Scan for the cell matching the given text and deliver its (X, Y) coordinate at center. 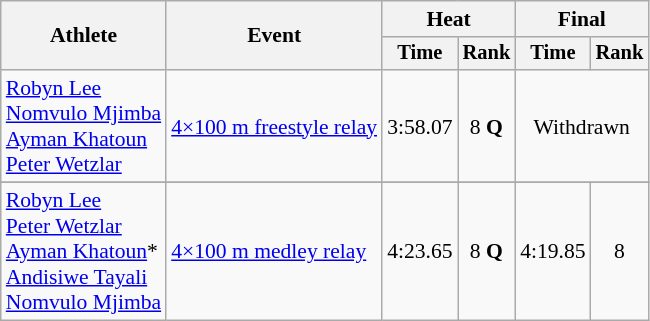
Athlete (84, 36)
Robyn LeeNomvulo MjimbaAyman KhatounPeter Wetzlar (84, 126)
Event (274, 36)
4:23.65 (420, 252)
4×100 m freestyle relay (274, 126)
Final (582, 19)
Robyn LeePeter WetzlarAyman Khatoun*Andisiwe TayaliNomvulo Mjimba (84, 252)
4×100 m medley relay (274, 252)
Withdrawn (582, 126)
3:58.07 (420, 126)
Heat (448, 19)
8 (620, 252)
4:19.85 (552, 252)
